Find where the given text appears and provide that cell's center as (X, Y) coordinate. 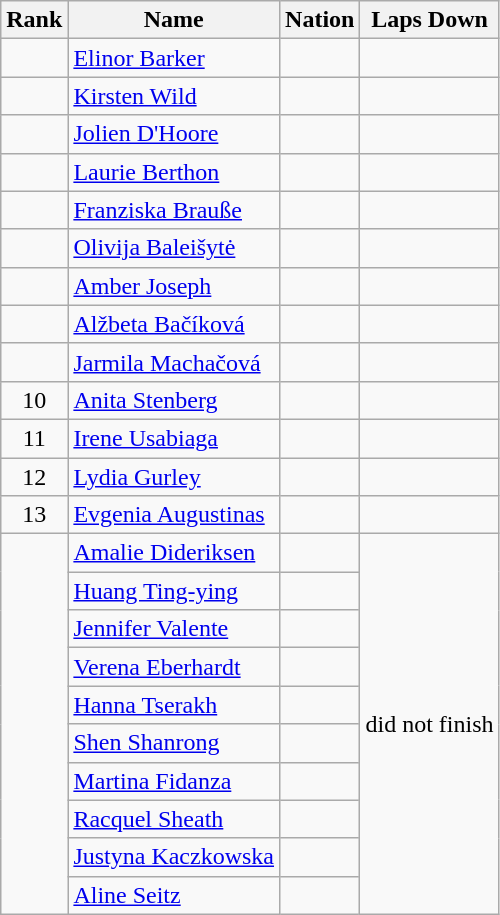
Jarmila Machačová (174, 362)
Rank (34, 20)
Hanna Tserakh (174, 705)
Amber Joseph (174, 286)
Verena Eberhardt (174, 667)
Name (174, 20)
Racquel Sheath (174, 819)
Aline Seitz (174, 895)
12 (34, 477)
13 (34, 515)
Kirsten Wild (174, 96)
Jolien D'Hoore (174, 134)
Lydia Gurley (174, 477)
did not finish (430, 724)
Elinor Barker (174, 58)
11 (34, 438)
Laurie Berthon (174, 172)
Laps Down (430, 20)
Huang Ting-ying (174, 591)
Shen Shanrong (174, 743)
Jennifer Valente (174, 629)
10 (34, 400)
Olivija Baleišytė (174, 248)
Justyna Kaczkowska (174, 857)
Amalie Dideriksen (174, 553)
Nation (320, 20)
Anita Stenberg (174, 400)
Franziska Brauße (174, 210)
Martina Fidanza (174, 781)
Irene Usabiaga (174, 438)
Alžbeta Bačíková (174, 324)
Evgenia Augustinas (174, 515)
